Locate the cell with the specified text and output its (x, y) center coordinate. 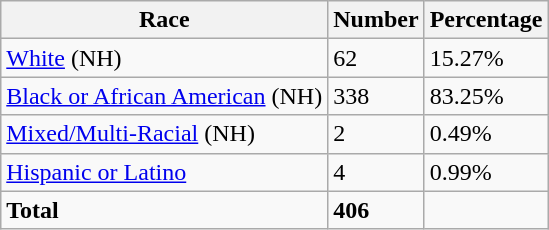
Mixed/Multi-Racial (NH) (164, 134)
0.99% (486, 172)
Black or African American (NH) (164, 96)
White (NH) (164, 58)
0.49% (486, 134)
62 (376, 58)
Number (376, 20)
Race (164, 20)
338 (376, 96)
4 (376, 172)
83.25% (486, 96)
406 (376, 210)
2 (376, 134)
Total (164, 210)
Hispanic or Latino (164, 172)
Percentage (486, 20)
15.27% (486, 58)
